Provide the (X, Y) coordinate of the cell's center where the given text is located.  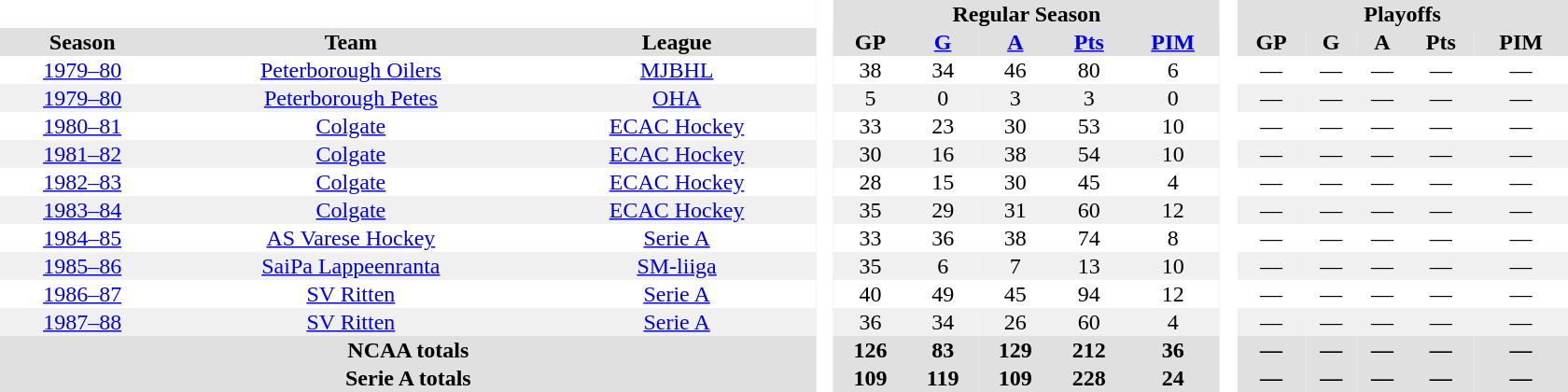
74 (1088, 238)
League (676, 42)
Peterborough Oilers (351, 70)
24 (1172, 378)
AS Varese Hockey (351, 238)
13 (1088, 266)
53 (1088, 126)
SaiPa Lappeenranta (351, 266)
212 (1088, 350)
126 (870, 350)
Playoffs (1402, 14)
1981–82 (82, 154)
29 (943, 210)
Peterborough Petes (351, 98)
MJBHL (676, 70)
SM-liiga (676, 266)
1982–83 (82, 182)
8 (1172, 238)
119 (943, 378)
28 (870, 182)
1985–86 (82, 266)
23 (943, 126)
7 (1015, 266)
94 (1088, 294)
31 (1015, 210)
16 (943, 154)
80 (1088, 70)
228 (1088, 378)
49 (943, 294)
1986–87 (82, 294)
Team (351, 42)
OHA (676, 98)
5 (870, 98)
Serie A totals (409, 378)
1984–85 (82, 238)
129 (1015, 350)
1980–81 (82, 126)
NCAA totals (409, 350)
46 (1015, 70)
83 (943, 350)
54 (1088, 154)
40 (870, 294)
1987–88 (82, 322)
26 (1015, 322)
Season (82, 42)
1983–84 (82, 210)
Regular Season (1027, 14)
15 (943, 182)
